Output the [x, y] coordinate of the center of the cell containing the given text.  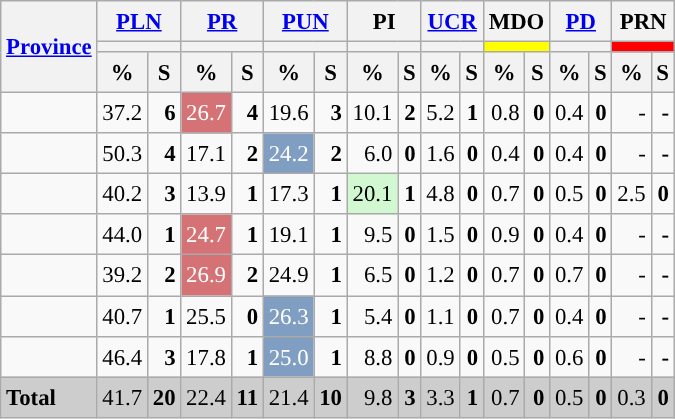
37.2 [122, 114]
2.5 [632, 194]
1.2 [440, 276]
PLN [139, 22]
22.4 [206, 398]
8.8 [372, 356]
21.4 [288, 398]
25.5 [206, 316]
10 [330, 398]
PR [222, 22]
50.3 [122, 154]
PI [384, 22]
1.5 [440, 234]
6.5 [372, 276]
5.4 [372, 316]
0.6 [570, 356]
4.8 [440, 194]
39.2 [122, 276]
1.6 [440, 154]
40.7 [122, 316]
UCR [452, 22]
10.1 [372, 114]
26.7 [206, 114]
PD [581, 22]
17.3 [288, 194]
Total [49, 398]
3.3 [440, 398]
19.1 [288, 234]
5.2 [440, 114]
25.0 [288, 356]
11 [247, 398]
Province [49, 47]
MDO [516, 22]
24.9 [288, 276]
1.1 [440, 316]
6.0 [372, 154]
9.8 [372, 398]
9.5 [372, 234]
0.3 [632, 398]
13.9 [206, 194]
17.8 [206, 356]
41.7 [122, 398]
40.2 [122, 194]
PUN [305, 22]
17.1 [206, 154]
24.2 [288, 154]
24.7 [206, 234]
26.3 [288, 316]
19.6 [288, 114]
46.4 [122, 356]
44.0 [122, 234]
20.1 [372, 194]
26.9 [206, 276]
0.8 [504, 114]
PRN [643, 22]
20 [164, 398]
6 [164, 114]
